Determine the [X, Y] coordinate at the center of the cell enclosing the given text.  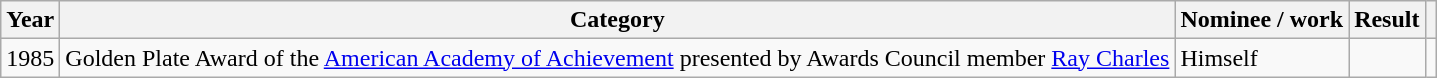
Himself [1262, 58]
Year [30, 20]
1985 [30, 58]
Category [618, 20]
Golden Plate Award of the American Academy of Achievement presented by Awards Council member Ray Charles [618, 58]
Nominee / work [1262, 20]
Result [1387, 20]
